Extract the (x, y) coordinate from the center of the cell holding the provided text.  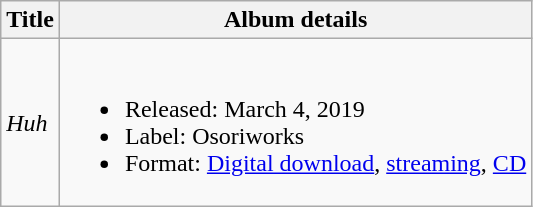
Huh (30, 122)
Released: March 4, 2019Label: OsoriworksFormat: Digital download, streaming, CD (295, 122)
Album details (295, 20)
Title (30, 20)
